Capture the cell that displays the provided text and extract its (x, y) central coordinate. 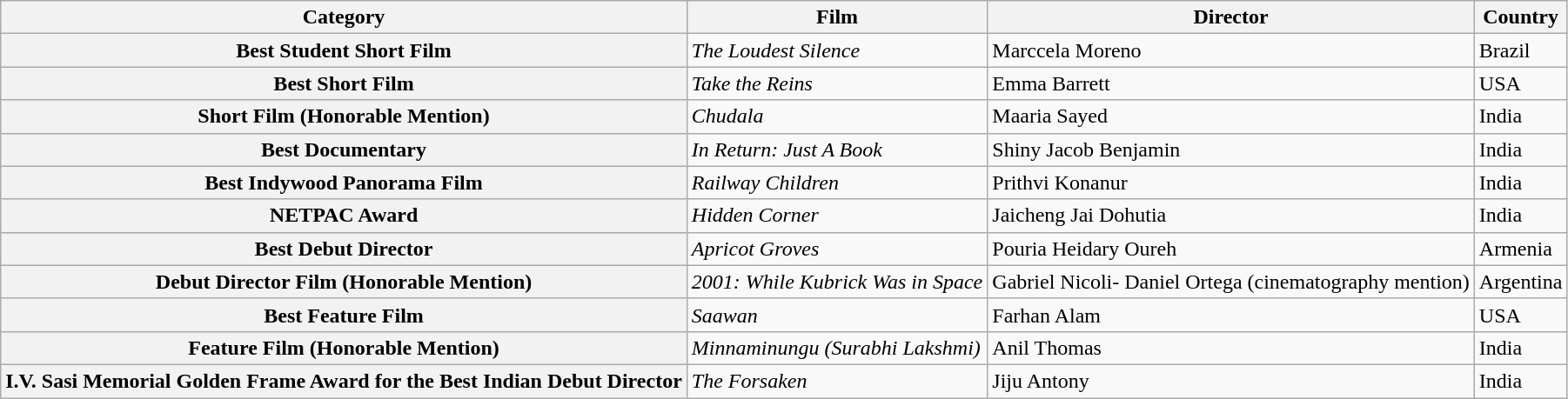
Director (1231, 17)
Argentina (1521, 282)
Pouria Heidary Oureh (1231, 249)
Farhan Alam (1231, 315)
Hidden Corner (837, 216)
NETPAC Award (345, 216)
Best Student Short Film (345, 50)
Short Film (Honorable Mention) (345, 116)
Debut Director Film (Honorable Mention) (345, 282)
Apricot Groves (837, 249)
The Loudest Silence (837, 50)
Jiju Antony (1231, 381)
Saawan (837, 315)
Marccela Moreno (1231, 50)
Prithvi Konanur (1231, 183)
2001: While Kubrick Was in Space (837, 282)
In Return: Just A Book (837, 150)
Maaria Sayed (1231, 116)
Brazil (1521, 50)
Best Indywood Panorama Film (345, 183)
Anil Thomas (1231, 348)
Gabriel Nicoli- Daniel Ortega (cinematography mention) (1231, 282)
Best Short Film (345, 83)
Emma Barrett (1231, 83)
Shiny Jacob Benjamin (1231, 150)
Railway Children (837, 183)
Film (837, 17)
Category (345, 17)
I.V. Sasi Memorial Golden Frame Award for the Best Indian Debut Director (345, 381)
Best Documentary (345, 150)
Take the Reins (837, 83)
The Forsaken (837, 381)
Feature Film (Honorable Mention) (345, 348)
Best Feature Film (345, 315)
Minnaminungu (Surabhi Lakshmi) (837, 348)
Jaicheng Jai Dohutia (1231, 216)
Chudala (837, 116)
Best Debut Director (345, 249)
Armenia (1521, 249)
Country (1521, 17)
